Locate the cell with the specified text and output its [X, Y] center coordinate. 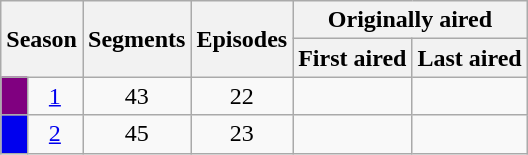
22 [242, 96]
43 [136, 96]
Last aired [470, 58]
Segments [136, 39]
Season [42, 39]
First aired [352, 58]
23 [242, 134]
Episodes [242, 39]
45 [136, 134]
1 [54, 96]
Originally aired [410, 20]
2 [54, 134]
